Detect which cell encompasses the target text, then output its [X, Y] center coordinate. 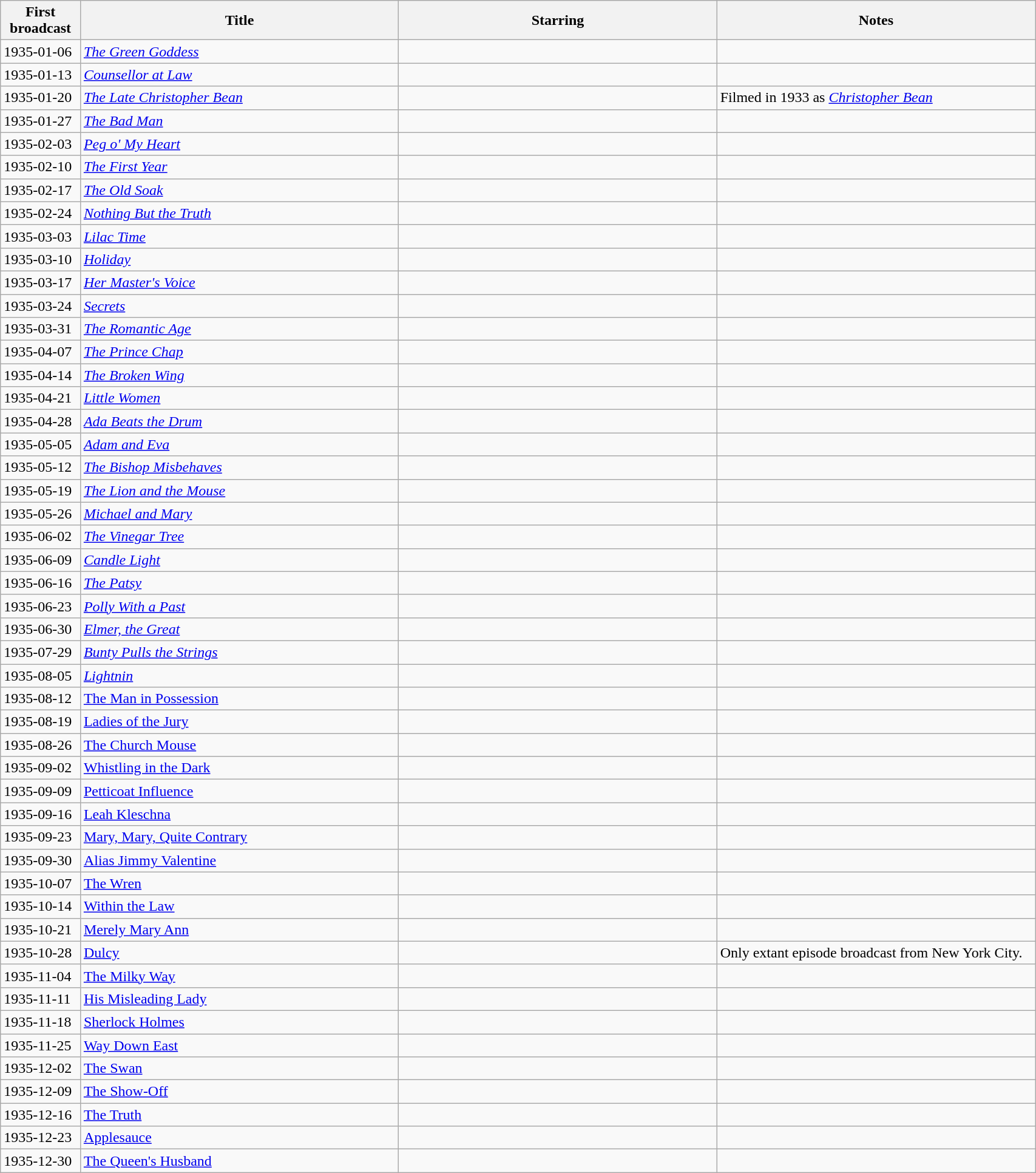
1935-09-23 [41, 837]
1935-03-10 [41, 259]
1935-01-20 [41, 98]
1935-08-12 [41, 699]
Michael and Mary [239, 514]
Elmer, the Great [239, 629]
Polly With a Past [239, 606]
First broadcast [41, 21]
The Truth [239, 1115]
1935-09-16 [41, 814]
1935-02-24 [41, 213]
Counsellor at Law [239, 75]
Whistling in the Dark [239, 768]
1935-08-19 [41, 722]
Applesauce [239, 1138]
1935-02-10 [41, 167]
The Green Goddess [239, 52]
Candle Light [239, 560]
Ladies of the Jury [239, 722]
1935-11-11 [41, 999]
The Church Mouse [239, 745]
1935-05-19 [41, 491]
Within the Law [239, 906]
1935-12-02 [41, 1069]
1935-08-26 [41, 745]
1935-11-18 [41, 1022]
Merely Mary Ann [239, 930]
1935-03-03 [41, 236]
The Vinegar Tree [239, 537]
The Late Christopher Bean [239, 98]
1935-06-16 [41, 583]
Dulcy [239, 953]
1935-10-14 [41, 906]
Nothing But the Truth [239, 213]
Secrets [239, 305]
Petticoat Influence [239, 791]
The Broken Wing [239, 375]
1935-10-21 [41, 930]
The Show-Off [239, 1092]
Starring [558, 21]
1935-02-17 [41, 190]
1935-01-27 [41, 121]
The Wren [239, 883]
Adam and Eva [239, 444]
Alias Jimmy Valentine [239, 860]
Sherlock Holmes [239, 1022]
1935-12-23 [41, 1138]
The Old Soak [239, 190]
1935-05-12 [41, 467]
1935-07-29 [41, 652]
1935-12-30 [41, 1161]
The Lion and the Mouse [239, 491]
Little Women [239, 398]
The Queen's Husband [239, 1161]
1935-06-02 [41, 537]
The Prince Chap [239, 352]
1935-12-09 [41, 1092]
1935-08-05 [41, 676]
1935-03-31 [41, 329]
The Patsy [239, 583]
Mary, Mary, Quite Contrary [239, 837]
Leah Kleschna [239, 814]
1935-04-28 [41, 421]
1935-09-30 [41, 860]
1935-04-07 [41, 352]
1935-05-26 [41, 514]
Lightnin [239, 676]
The Bad Man [239, 121]
1935-06-23 [41, 606]
Only extant episode broadcast from New York City. [876, 953]
The First Year [239, 167]
The Swan [239, 1069]
His Misleading Lady [239, 999]
The Romantic Age [239, 329]
Filmed in 1933 as Christopher Bean [876, 98]
Holiday [239, 259]
1935-11-25 [41, 1045]
The Bishop Misbehaves [239, 467]
Ada Beats the Drum [239, 421]
1935-06-30 [41, 629]
The Man in Possession [239, 699]
The Milky Way [239, 976]
1935-10-07 [41, 883]
Bunty Pulls the Strings [239, 652]
1935-09-09 [41, 791]
1935-02-03 [41, 144]
1935-03-17 [41, 282]
1935-06-09 [41, 560]
1935-03-24 [41, 305]
Notes [876, 21]
Peg o' My Heart [239, 144]
1935-11-04 [41, 976]
1935-04-14 [41, 375]
1935-05-05 [41, 444]
1935-01-06 [41, 52]
Lilac Time [239, 236]
Title [239, 21]
1935-12-16 [41, 1115]
Way Down East [239, 1045]
1935-10-28 [41, 953]
1935-01-13 [41, 75]
1935-04-21 [41, 398]
1935-09-02 [41, 768]
Her Master's Voice [239, 282]
